Search for the cell housing the specified text and yield its (X, Y) center coordinate. 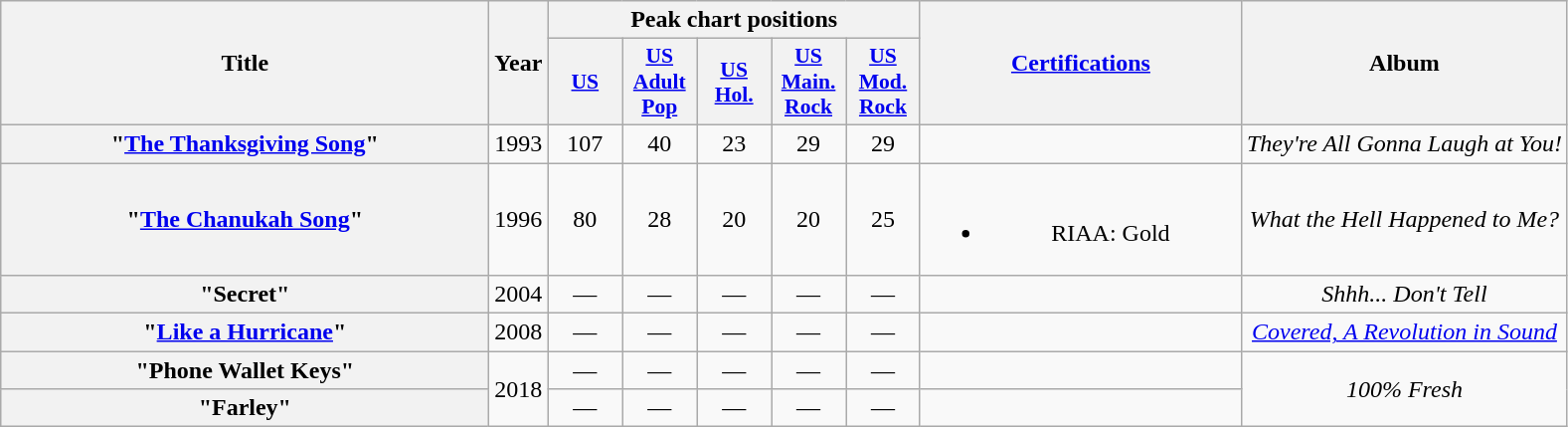
Album (1404, 64)
Title (245, 64)
USAdultPop (660, 82)
107 (585, 143)
"Like a Hurricane" (245, 332)
25 (883, 219)
Certifications (1080, 64)
2004 (519, 295)
Year (519, 64)
1993 (519, 143)
USMain.Rock (809, 82)
Peak chart positions (734, 20)
"The Chanukah Song" (245, 219)
What the Hell Happened to Me? (1404, 219)
"Farley" (245, 408)
23 (734, 143)
2018 (519, 389)
40 (660, 143)
80 (585, 219)
USHol. (734, 82)
1996 (519, 219)
"Secret" (245, 295)
28 (660, 219)
2008 (519, 332)
US (585, 82)
"The Thanksgiving Song" (245, 143)
They're All Gonna Laugh at You! (1404, 143)
RIAA: Gold (1080, 219)
USMod.Rock (883, 82)
"Phone Wallet Keys" (245, 370)
100% Fresh (1404, 389)
Covered, A Revolution in Sound (1404, 332)
Shhh... Don't Tell (1404, 295)
